Find where the given text appears and provide that cell's center as (X, Y) coordinate. 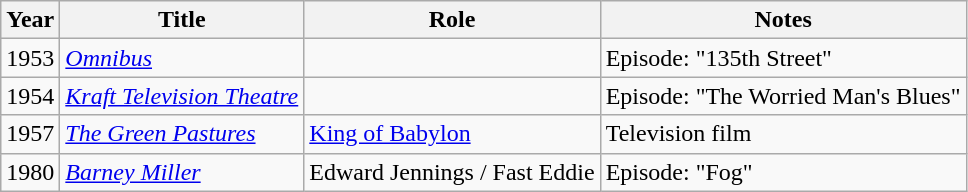
Episode: "Fog" (783, 172)
Television film (783, 134)
Title (182, 20)
Edward Jennings / Fast Eddie (452, 172)
1980 (30, 172)
King of Babylon (452, 134)
Year (30, 20)
1954 (30, 96)
1953 (30, 58)
The Green Pastures (182, 134)
Kraft Television Theatre (182, 96)
Episode: "135th Street" (783, 58)
Omnibus (182, 58)
Episode: "The Worried Man's Blues" (783, 96)
Barney Miller (182, 172)
Notes (783, 20)
1957 (30, 134)
Role (452, 20)
